Detect which cell encompasses the target text, then output its [x, y] center coordinate. 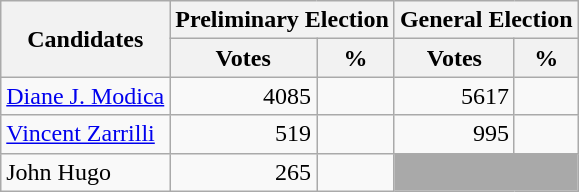
Preliminary Election [282, 20]
Diane J. Modica [86, 96]
General Election [486, 20]
995 [454, 134]
5617 [454, 96]
John Hugo [86, 172]
Vincent Zarrilli [86, 134]
519 [244, 134]
Candidates [86, 39]
265 [244, 172]
4085 [244, 96]
